Pinpoint the cell where the given text exists, returning its (x, y) midpoint coordinate. 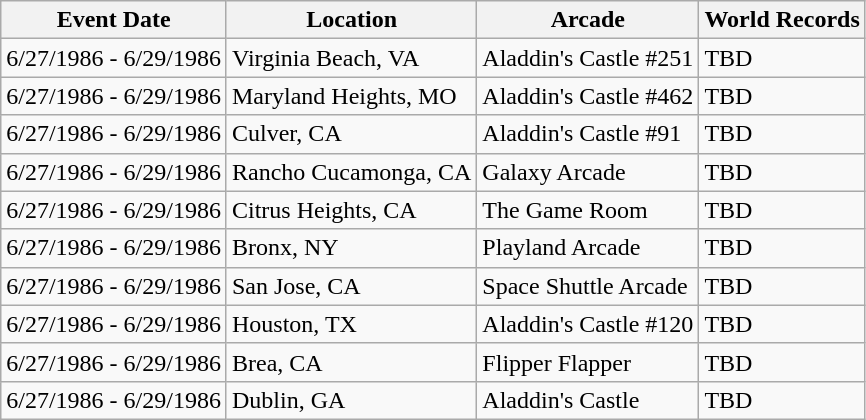
Dublin, GA (351, 400)
Brea, CA (351, 362)
Aladdin's Castle (588, 400)
Playland Arcade (588, 248)
San Jose, CA (351, 286)
Location (351, 20)
World Records (782, 20)
Flipper Flapper (588, 362)
Virginia Beach, VA (351, 58)
Aladdin's Castle #120 (588, 324)
Citrus Heights, CA (351, 210)
Event Date (114, 20)
The Game Room (588, 210)
Rancho Cucamonga, CA (351, 172)
Arcade (588, 20)
Culver, CA (351, 134)
Aladdin's Castle #462 (588, 96)
Bronx, NY (351, 248)
Houston, TX (351, 324)
Aladdin's Castle #251 (588, 58)
Galaxy Arcade (588, 172)
Aladdin's Castle #91 (588, 134)
Space Shuttle Arcade (588, 286)
Maryland Heights, MO (351, 96)
